Find where the given text appears and provide that cell's center as [X, Y] coordinate. 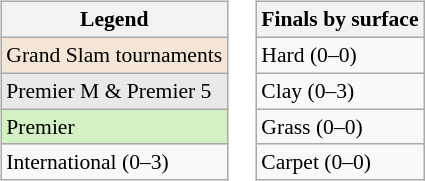
Carpet (0–0) [340, 162]
Clay (0–3) [340, 91]
Grass (0–0) [340, 127]
International (0–3) [114, 162]
Premier M & Premier 5 [114, 91]
Legend [114, 20]
Finals by surface [340, 20]
Hard (0–0) [340, 55]
Premier [114, 127]
Grand Slam tournaments [114, 55]
